Return the [X, Y] coordinate for the center point of the cell that contains the specified text.  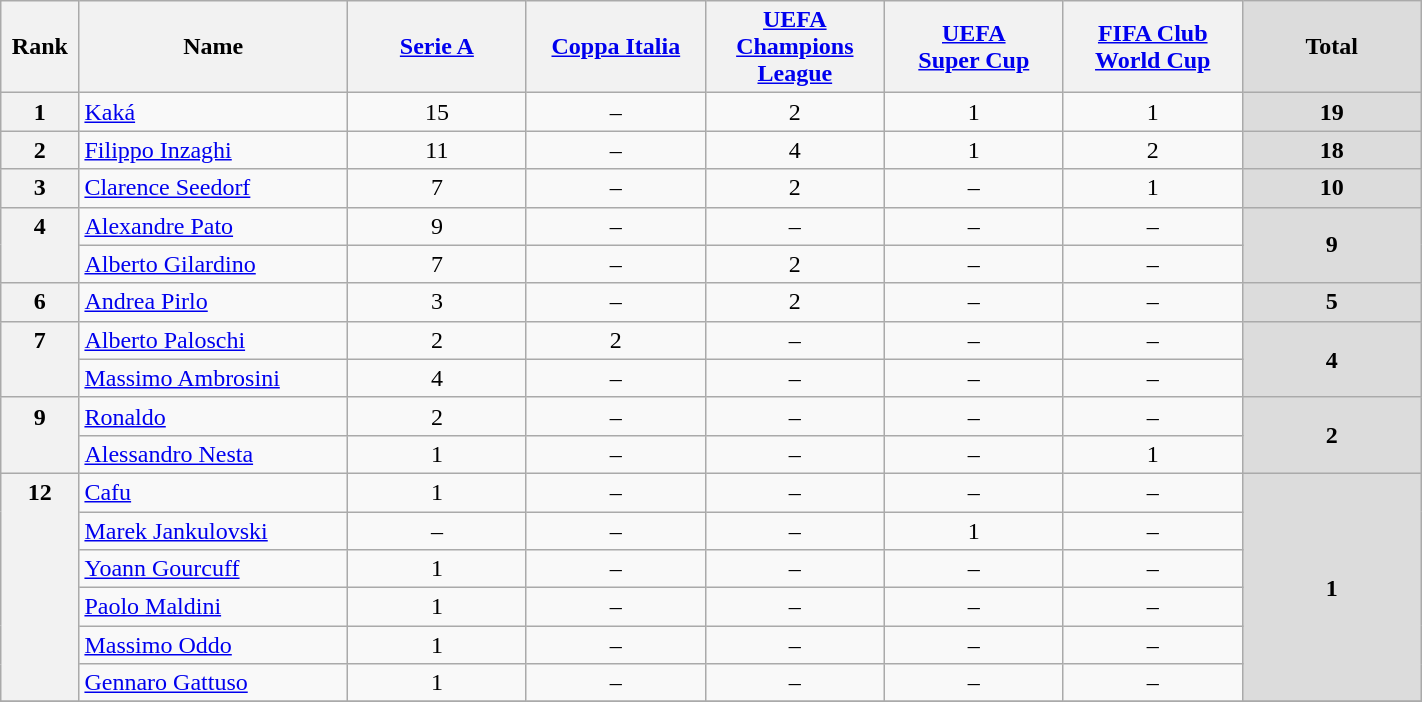
Alberto Paloschi [213, 340]
Massimo Oddo [213, 645]
Name [213, 47]
Alberto Gilardino [213, 264]
11 [436, 150]
Andrea Pirlo [213, 302]
Yoann Gourcuff [213, 569]
Gennaro Gattuso [213, 683]
Total [1332, 47]
10 [1332, 188]
Kaká [213, 112]
Alexandre Pato [213, 226]
Ronaldo [213, 416]
Massimo Ambrosini [213, 378]
UEFAChampions League [794, 47]
6 [40, 302]
5 [1332, 302]
Coppa Italia [616, 47]
Clarence Seedorf [213, 188]
Marek Jankulovski [213, 531]
Cafu [213, 492]
12 [40, 587]
UEFASuper Cup [974, 47]
Alessandro Nesta [213, 454]
FIFA Club World Cup [1152, 47]
19 [1332, 112]
Paolo Maldini [213, 607]
18 [1332, 150]
Filippo Inzaghi [213, 150]
Rank [40, 47]
Serie A [436, 47]
15 [436, 112]
